Detect which cell encompasses the target text, then output its [X, Y] center coordinate. 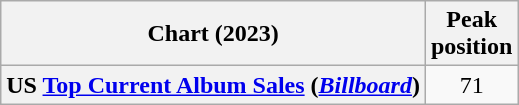
US Top Current Album Sales (Billboard) [214, 85]
Chart (2023) [214, 34]
Peakposition [471, 34]
71 [471, 85]
